Scan for the cell matching the given text and deliver its [X, Y] coordinate at center. 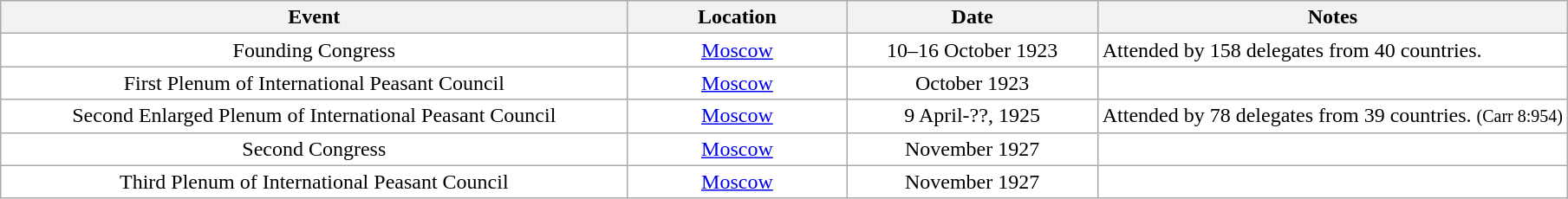
October 1923 [973, 83]
First Plenum of International Peasant Council [314, 83]
Location [737, 17]
Notes [1332, 17]
Attended by 78 delegates from 39 countries. (Carr 8:954) [1332, 116]
Founding Congress [314, 50]
Third Plenum of International Peasant Council [314, 182]
Event [314, 17]
Attended by 158 delegates from 40 countries. [1332, 50]
10–16 October 1923 [973, 50]
Second Enlarged Plenum of International Peasant Council [314, 116]
Date [973, 17]
Second Congress [314, 149]
9 April-??, 1925 [973, 116]
